Provide the [x, y] coordinate of the cell's center where the given text is located.  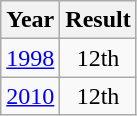
Result [98, 20]
2010 [30, 96]
1998 [30, 58]
Year [30, 20]
